For the text-containing cell, return its midpoint in (x, y) coordinate format. 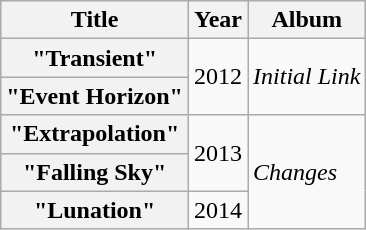
Album (307, 20)
Title (95, 20)
Year (218, 20)
"Transient" (95, 58)
Changes (307, 172)
2012 (218, 77)
"Falling Sky" (95, 172)
2014 (218, 210)
"Lunation" (95, 210)
Initial Link (307, 77)
2013 (218, 153)
"Event Horizon" (95, 96)
"Extrapolation" (95, 134)
